Return [X, Y] of the center of cell containing provided text 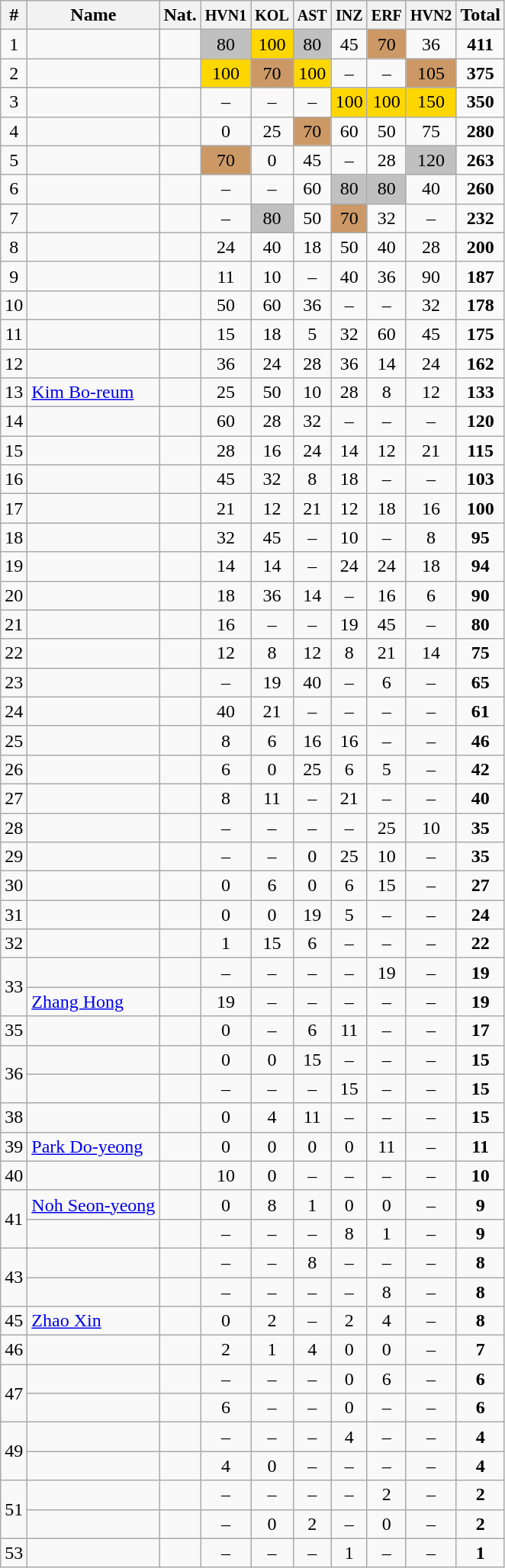
AST [312, 15]
HVN2 [431, 15]
280 [481, 131]
23 [14, 682]
Zhao Xin [93, 1321]
39 [14, 1146]
Kim Bo-reum [93, 393]
178 [481, 305]
162 [481, 364]
3 [14, 102]
Noh Seon-yeong [93, 1204]
31 [14, 915]
13 [14, 393]
133 [481, 393]
Park Do-yeong [93, 1146]
95 [481, 537]
53 [14, 1553]
43 [14, 1277]
103 [481, 479]
20 [14, 595]
38 [14, 1117]
29 [14, 857]
187 [481, 276]
175 [481, 334]
94 [481, 566]
Total [481, 15]
41 [14, 1219]
INZ [349, 15]
33 [14, 987]
30 [14, 886]
KOL [272, 15]
61 [481, 711]
105 [431, 73]
42 [481, 769]
51 [14, 1509]
HVN1 [226, 15]
65 [481, 682]
232 [481, 218]
200 [481, 247]
Nat. [180, 15]
47 [14, 1393]
ERF [386, 15]
375 [481, 73]
49 [14, 1451]
Zhang Hong [93, 1002]
263 [481, 160]
# [14, 15]
411 [481, 44]
150 [431, 102]
260 [481, 189]
350 [481, 102]
26 [14, 769]
115 [481, 451]
Name [93, 15]
